Pinpoint the cell where the given text exists, returning its (X, Y) midpoint coordinate. 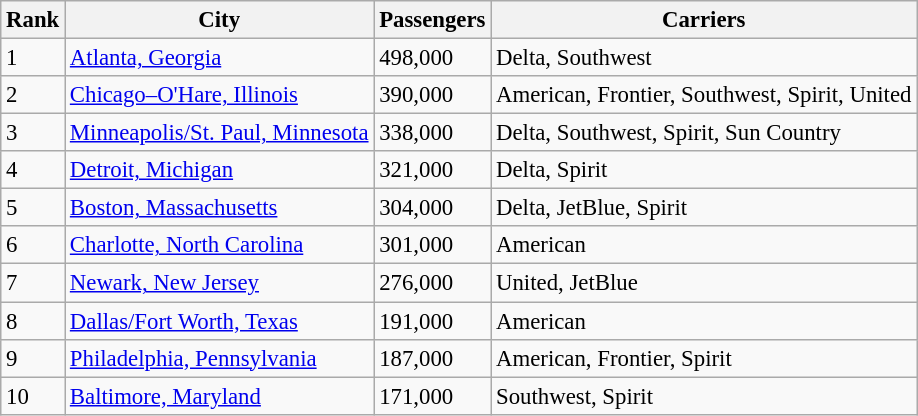
Atlanta, Georgia (220, 58)
Passengers (432, 20)
Southwest, Spirit (704, 396)
Detroit, Michigan (220, 170)
Boston, Massachusetts (220, 208)
Dallas/Fort Worth, Texas (220, 321)
8 (33, 321)
171,000 (432, 396)
United, JetBlue (704, 283)
Chicago–O'Hare, Illinois (220, 95)
Delta, JetBlue, Spirit (704, 208)
191,000 (432, 321)
Carriers (704, 20)
Newark, New Jersey (220, 283)
9 (33, 358)
187,000 (432, 358)
Philadelphia, Pennsylvania (220, 358)
Delta, Southwest, Spirit, Sun Country (704, 133)
321,000 (432, 170)
Baltimore, Maryland (220, 396)
5 (33, 208)
3 (33, 133)
498,000 (432, 58)
Minneapolis/St. Paul, Minnesota (220, 133)
City (220, 20)
276,000 (432, 283)
1 (33, 58)
7 (33, 283)
American, Frontier, Spirit (704, 358)
301,000 (432, 245)
338,000 (432, 133)
10 (33, 396)
Delta, Southwest (704, 58)
6 (33, 245)
Charlotte, North Carolina (220, 245)
Rank (33, 20)
304,000 (432, 208)
390,000 (432, 95)
2 (33, 95)
Delta, Spirit (704, 170)
4 (33, 170)
American, Frontier, Southwest, Spirit, United (704, 95)
